Pinpoint the cell where the given text exists, returning its [X, Y] midpoint coordinate. 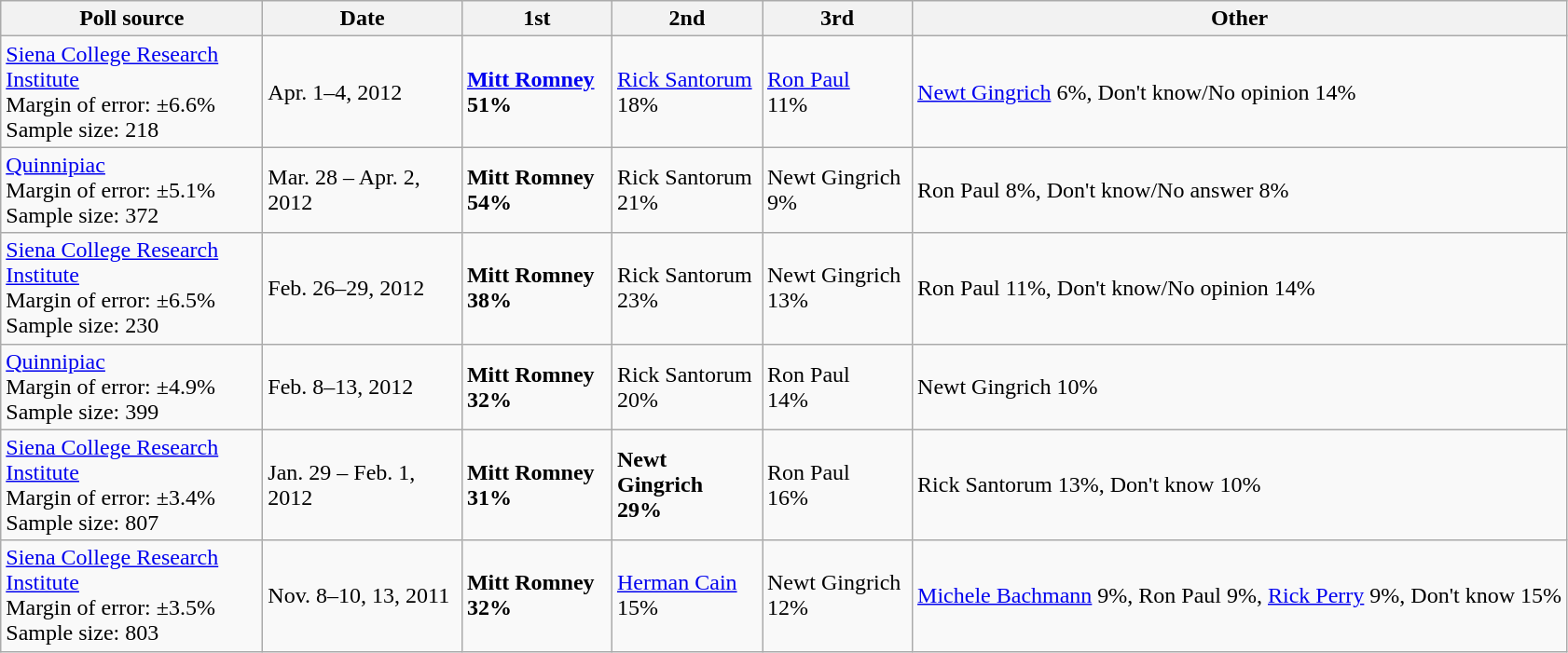
Feb. 26–29, 2012 [363, 289]
Michele Bachmann 9%, Ron Paul 9%, Rick Perry 9%, Don't know 15% [1240, 596]
Ron Paul11% [837, 91]
Herman Cain15% [686, 596]
Nov. 8–10, 13, 2011 [363, 596]
QuinnipiacMargin of error: ±5.1% Sample size: 372 [132, 190]
Rick Santorum20% [686, 387]
Mar. 28 – Apr. 2, 2012 [363, 190]
Newt Gingrich13% [837, 289]
3rd [837, 19]
Mitt Romney38% [537, 289]
2nd [686, 19]
1st [537, 19]
Apr. 1–4, 2012 [363, 91]
Newt Gingrich12% [837, 596]
Newt Gingrich 6%, Don't know/No opinion 14% [1240, 91]
Siena College Research InstituteMargin of error: ±6.6% Sample size: 218 [132, 91]
Rick Santorum21% [686, 190]
Date [363, 19]
Feb. 8–13, 2012 [363, 387]
Ron Paul 11%, Don't know/No opinion 14% [1240, 289]
Other [1240, 19]
Newt Gingrich9% [837, 190]
Siena College Research InstituteMargin of error: ±3.4% Sample size: 807 [132, 484]
Mitt Romney51% [537, 91]
QuinnipiacMargin of error: ±4.9% Sample size: 399 [132, 387]
Rick Santorum23% [686, 289]
Ron Paul16% [837, 484]
Rick Santorum 13%, Don't know 10% [1240, 484]
Rick Santorum18% [686, 91]
Mitt Romney54% [537, 190]
Siena College Research InstituteMargin of error: ±6.5% Sample size: 230 [132, 289]
Siena College Research InstituteMargin of error: ±3.5% Sample size: 803 [132, 596]
Poll source [132, 19]
Ron Paul14% [837, 387]
Newt Gingrich29% [686, 484]
Jan. 29 – Feb. 1, 2012 [363, 484]
Newt Gingrich 10% [1240, 387]
Ron Paul 8%, Don't know/No answer 8% [1240, 190]
Mitt Romney31% [537, 484]
